Return (X, Y) of the center of cell containing provided text 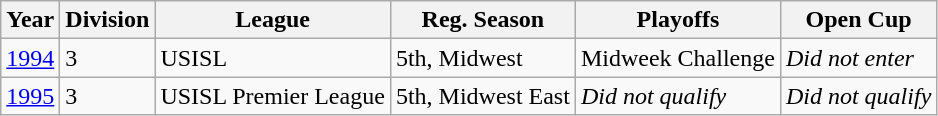
1995 (30, 96)
Year (30, 20)
USISL Premier League (272, 96)
USISL (272, 58)
League (272, 20)
Midweek Challenge (678, 58)
Open Cup (858, 20)
1994 (30, 58)
5th, Midwest East (482, 96)
5th, Midwest (482, 58)
Playoffs (678, 20)
Did not enter (858, 58)
Division (108, 20)
Reg. Season (482, 20)
